Locate the cell with the specified text and output its [X, Y] center coordinate. 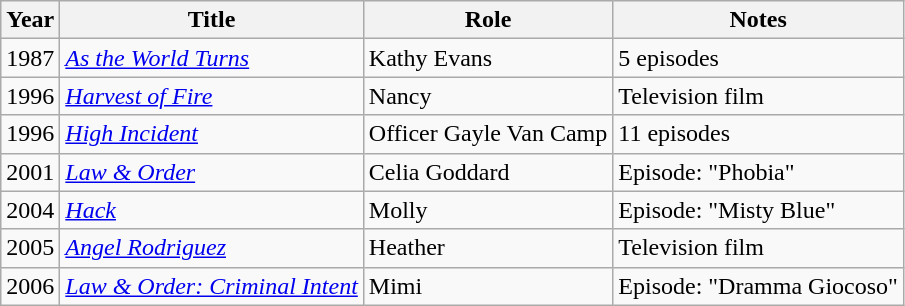
Officer Gayle Van Camp [488, 134]
High Incident [212, 134]
Title [212, 20]
1987 [30, 58]
Angel Rodriguez [212, 248]
Hack [212, 210]
Episode: "Misty Blue" [758, 210]
As the World Turns [212, 58]
Law & Order [212, 172]
11 episodes [758, 134]
Episode: "Dramma Giocoso" [758, 286]
Harvest of Fire [212, 96]
2005 [30, 248]
2006 [30, 286]
2001 [30, 172]
Role [488, 20]
Heather [488, 248]
Episode: "Phobia" [758, 172]
Molly [488, 210]
2004 [30, 210]
Mimi [488, 286]
Celia Goddard [488, 172]
Notes [758, 20]
5 episodes [758, 58]
Nancy [488, 96]
Year [30, 20]
Kathy Evans [488, 58]
Law & Order: Criminal Intent [212, 286]
